From the cell containing the given text, extract its center point as (X, Y) coordinate. 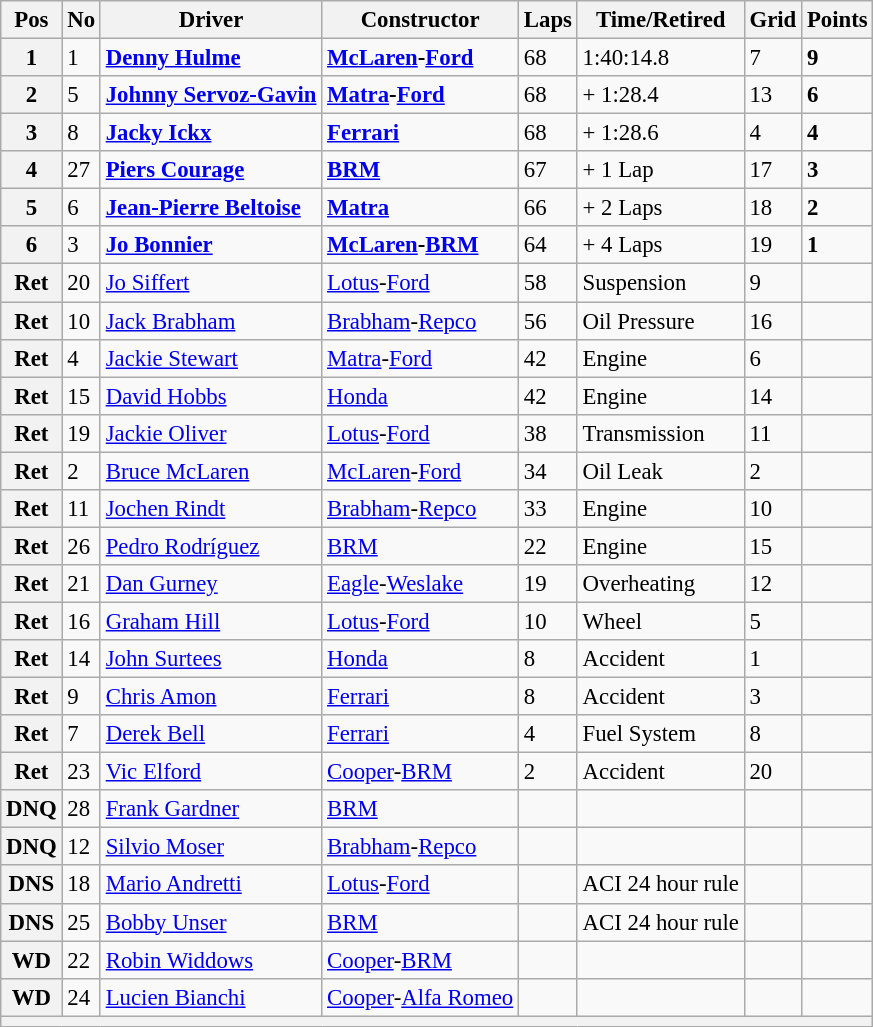
Jean-Pierre Beltoise (210, 208)
Chris Amon (210, 697)
34 (548, 471)
Jo Siffert (210, 283)
McLaren-BRM (420, 245)
Oil Pressure (660, 321)
25 (81, 922)
Robin Widdows (210, 960)
64 (548, 245)
Driver (210, 20)
56 (548, 321)
Grid (772, 20)
David Hobbs (210, 396)
Time/Retired (660, 20)
+ 1 Lap (660, 170)
Oil Leak (660, 471)
Wheel (660, 621)
Denny Hulme (210, 58)
38 (548, 433)
Matra (420, 208)
67 (548, 170)
Vic Elford (210, 772)
Jochen Rindt (210, 509)
24 (81, 997)
+ 1:28.6 (660, 133)
Piers Courage (210, 170)
Eagle-Weslake (420, 584)
Overheating (660, 584)
Dan Gurney (210, 584)
Transmission (660, 433)
Johnny Servoz-Gavin (210, 95)
Jo Bonnier (210, 245)
Cooper-Alfa Romeo (420, 997)
33 (548, 509)
Jacky Ickx (210, 133)
Suspension (660, 283)
Jack Brabham (210, 321)
21 (81, 584)
1:40:14.8 (660, 58)
Jackie Stewart (210, 358)
Constructor (420, 20)
13 (772, 95)
Bruce McLaren (210, 471)
28 (81, 809)
66 (548, 208)
Pos (32, 20)
+ 2 Laps (660, 208)
58 (548, 283)
Laps (548, 20)
Graham Hill (210, 621)
Frank Gardner (210, 809)
Jackie Oliver (210, 433)
Fuel System (660, 734)
+ 4 Laps (660, 245)
17 (772, 170)
Silvio Moser (210, 847)
Derek Bell (210, 734)
26 (81, 546)
Mario Andretti (210, 885)
23 (81, 772)
No (81, 20)
Lucien Bianchi (210, 997)
Pedro Rodríguez (210, 546)
Points (838, 20)
+ 1:28.4 (660, 95)
John Surtees (210, 659)
Bobby Unser (210, 922)
27 (81, 170)
